Provide the [X, Y] coordinate of the cell's center where the given text is located.  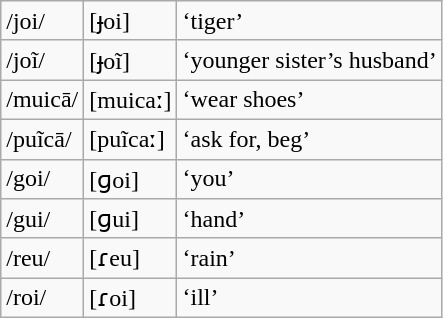
[ɾeu] [130, 258]
[ɟoĩ] [130, 60]
‘younger sister’s husband’ [310, 60]
/reu/ [42, 258]
[ɡoi] [130, 179]
/roi/ [42, 298]
[ɟoi] [130, 21]
‘wear shoes’ [310, 100]
/puĩcā/ [42, 139]
/gui/ [42, 219]
‘you’ [310, 179]
/joĩ/ [42, 60]
‘rain’ [310, 258]
[ɾoi] [130, 298]
[puĩcaː] [130, 139]
/joi/ [42, 21]
‘ask for, beg’ [310, 139]
[muicaː] [130, 100]
‘tiger’ [310, 21]
[ɡui] [130, 219]
/goi/ [42, 179]
‘hand’ [310, 219]
/muicā/ [42, 100]
‘ill’ [310, 298]
